Identify which cell holds the provided text, then report its (X, Y) central coordinate. 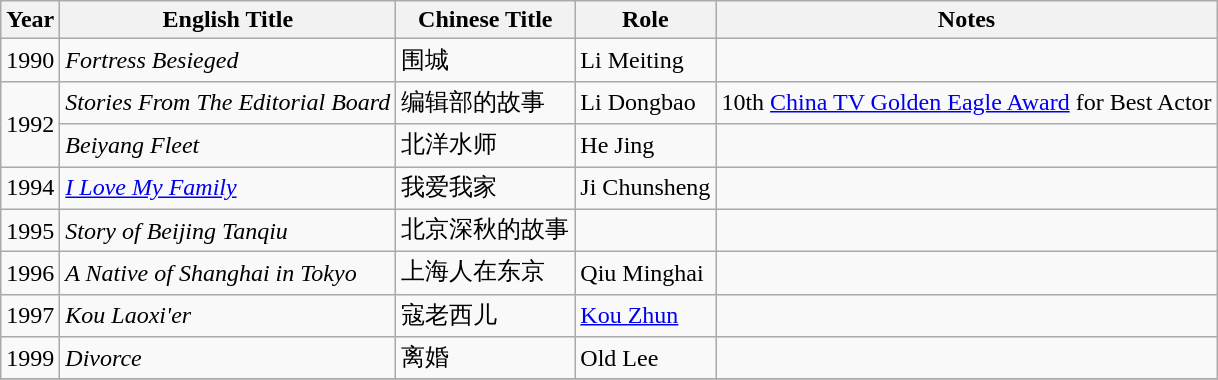
Chinese Title (486, 20)
1997 (30, 316)
10th China TV Golden Eagle Award for Best Actor (966, 102)
1996 (30, 274)
北洋水师 (486, 146)
English Title (228, 20)
我爱我家 (486, 188)
Divorce (228, 358)
He Jing (646, 146)
I Love My Family (228, 188)
Role (646, 20)
离婚 (486, 358)
编辑部的故事 (486, 102)
Kou Laoxi'er (228, 316)
寇老西儿 (486, 316)
北京深秋的故事 (486, 230)
Old Lee (646, 358)
Stories From The Editorial Board (228, 102)
上海人在东京 (486, 274)
Kou Zhun (646, 316)
围城 (486, 60)
1999 (30, 358)
Qiu Minghai (646, 274)
1990 (30, 60)
1995 (30, 230)
Li Meiting (646, 60)
Notes (966, 20)
A Native of Shanghai in Tokyo (228, 274)
1994 (30, 188)
Ji Chunsheng (646, 188)
Beiyang Fleet (228, 146)
Li Dongbao (646, 102)
Year (30, 20)
1992 (30, 124)
Story of Beijing Tanqiu (228, 230)
Fortress Besieged (228, 60)
